For the text-containing cell, return its midpoint in (X, Y) coordinate format. 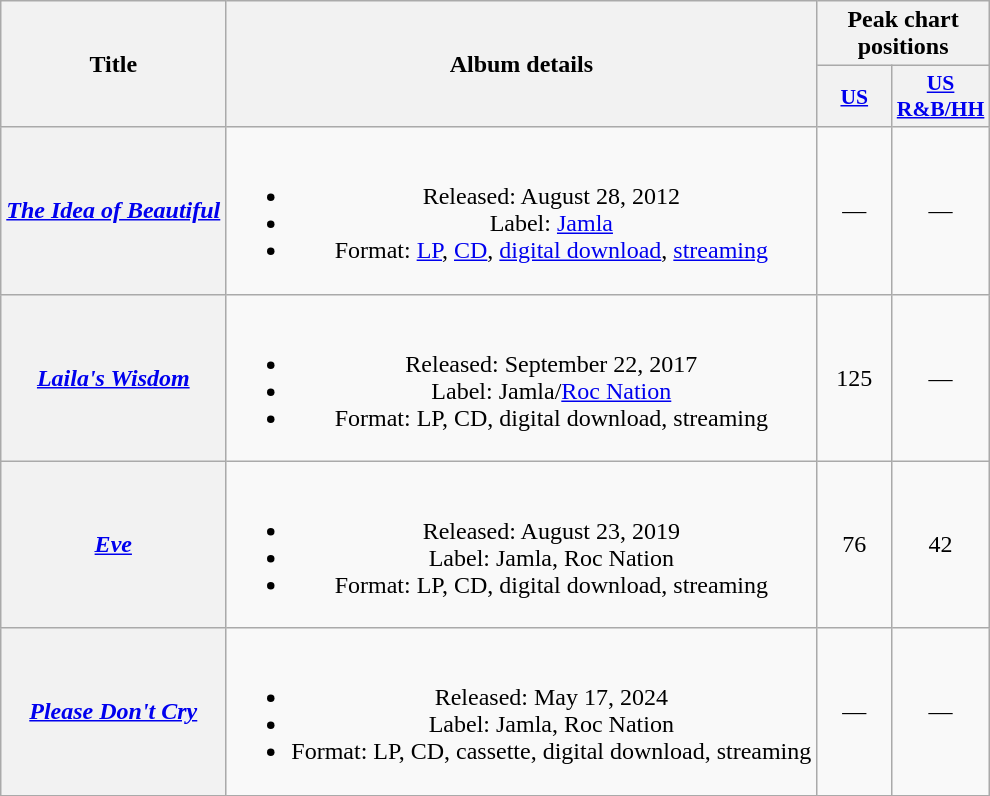
Released: August 28, 2012Label: JamlaFormat: LP, CD, digital download, streaming (522, 210)
Released: August 23, 2019Label: Jamla, Roc NationFormat: LP, CD, digital download, streaming (522, 544)
Eve (114, 544)
Released: May 17, 2024Label: Jamla, Roc NationFormat: LP, CD, cassette, digital download, streaming (522, 712)
Album details (522, 64)
Please Don't Cry (114, 712)
The Idea of Beautiful (114, 210)
42 (941, 544)
Laila's Wisdom (114, 378)
125 (854, 378)
76 (854, 544)
USR&B/HH (941, 96)
Title (114, 64)
Released: September 22, 2017Label: Jamla/Roc NationFormat: LP, CD, digital download, streaming (522, 378)
US (854, 96)
Peak chart positions (904, 34)
